Capture the cell that displays the provided text and extract its (x, y) central coordinate. 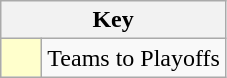
Key (114, 20)
Teams to Playoffs (134, 58)
